Determine the (x, y) coordinate at the center of the cell enclosing the given text.  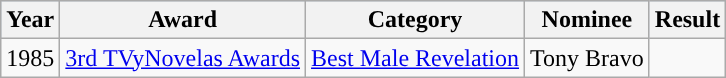
Nominee (588, 20)
Best Male Revelation (416, 58)
Result (687, 20)
3rd TVyNovelas Awards (183, 58)
Award (183, 20)
Category (416, 20)
1985 (30, 58)
Tony Bravo (588, 58)
Year (30, 20)
